Output the [x, y] coordinate of the center of the cell containing the given text.  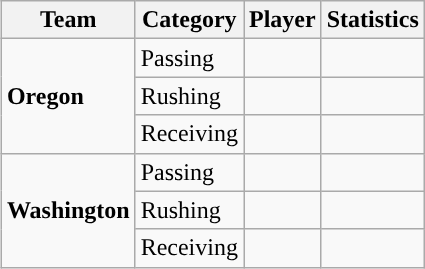
Oregon [68, 96]
Team [68, 20]
Washington [68, 210]
Category [189, 20]
Player [283, 20]
Statistics [372, 20]
